Extract the [x, y] coordinate from the center of the cell holding the provided text.  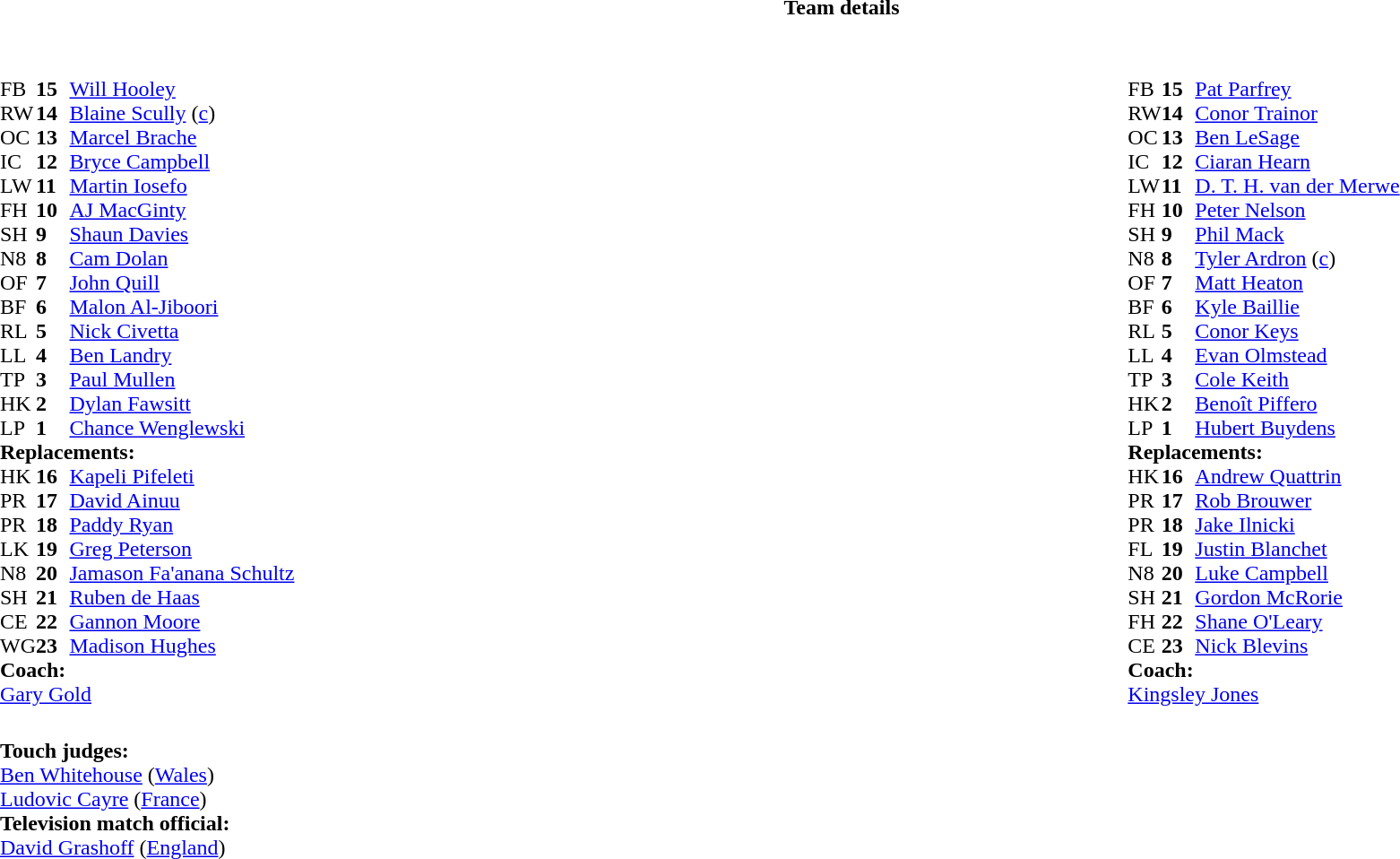
LK [18, 549]
WG [18, 646]
Tyler Ardron (c) [1297, 258]
Phil Mack [1297, 235]
Pat Parfrey [1297, 90]
Matt Heaton [1297, 283]
Conor Trainor [1297, 113]
D. T. H. van der Merwe [1297, 187]
Ciaran Hearn [1297, 161]
FL [1145, 549]
Madison Hughes [181, 646]
Rob Brouwer [1297, 500]
Ruben de Haas [181, 597]
Kapeli Pifeleti [181, 477]
Ben LeSage [1297, 138]
Dylan Fawsitt [181, 403]
Marcel Brache [181, 138]
Hubert Buydens [1297, 429]
Andrew Quattrin [1297, 477]
Blaine Scully (c) [181, 113]
Jamason Fa'anana Schultz [181, 574]
Malon Al-Jiboori [181, 307]
Greg Peterson [181, 549]
Kyle Baillie [1297, 307]
Paddy Ryan [181, 525]
David Ainuu [181, 500]
Luke Campbell [1297, 574]
Will Hooley [181, 90]
Conor Keys [1297, 332]
Peter Nelson [1297, 210]
Gannon Moore [181, 622]
Evan Olmstead [1297, 355]
Chance Wenglewski [181, 429]
Nick Blevins [1297, 646]
Nick Civetta [181, 332]
Jake Ilnicki [1297, 525]
Kingsley Jones [1264, 694]
Ben Landry [181, 355]
Bryce Campbell [181, 161]
Cam Dolan [181, 258]
John Quill [181, 283]
Justin Blanchet [1297, 549]
Paul Mullen [181, 380]
Cole Keith [1297, 380]
Benoît Piffero [1297, 403]
AJ MacGinty [181, 210]
Shane O'Leary [1297, 622]
Gordon McRorie [1297, 597]
Shaun Davies [181, 235]
Martin Iosefo [181, 187]
Gary Gold [147, 694]
